Extract the [X, Y] coordinate from the center of the cell holding the provided text.  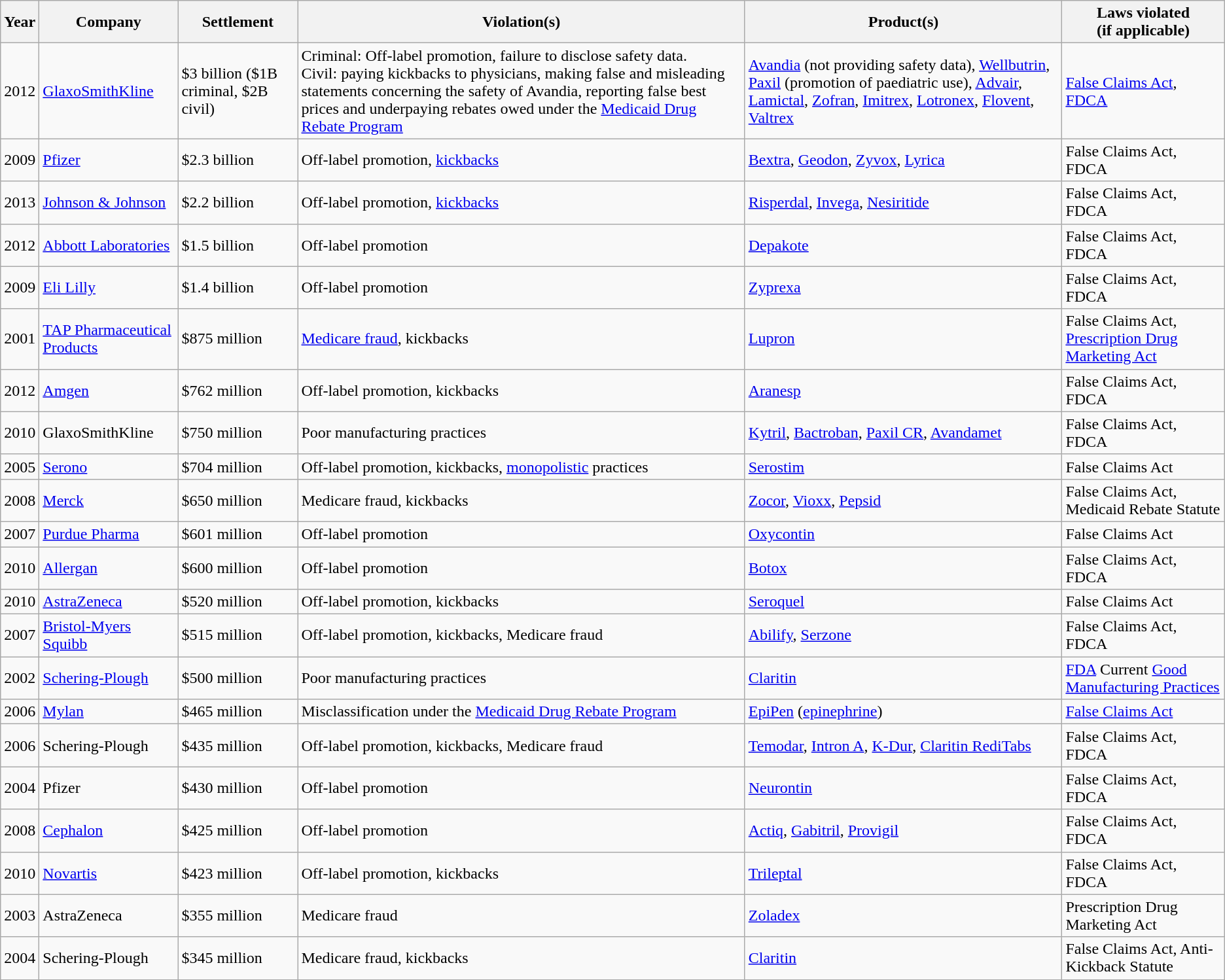
Bristol-Myers Squibb [109, 636]
$704 million [238, 466]
Aranesp [903, 390]
Prescription Drug Marketing Act [1143, 916]
Company [109, 22]
$515 million [238, 636]
$500 million [238, 678]
False Claims Act, Prescription Drug Marketing Act [1143, 339]
Purdue Pharma [109, 534]
False Claims Act, Medicaid Rebate Statute [1143, 500]
Neurontin [903, 788]
$750 million [238, 433]
Medicare fraud [521, 916]
2002 [20, 678]
Eli Lilly [109, 288]
Avandia (not providing safety data), Wellbutrin, Paxil (promotion of paediatric use), Advair, Lamictal, Zofran, Imitrex, Lotronex, Flovent, Valtrex [903, 91]
Year [20, 22]
$355 million [238, 916]
Merck [109, 500]
Abilify, Serzone [903, 636]
2005 [20, 466]
2001 [20, 339]
Violation(s) [521, 22]
2003 [20, 916]
Laws violated (if applicable) [1143, 22]
$875 million [238, 339]
$430 million [238, 788]
Seroquel [903, 602]
$3 billion ($1B criminal, $2B civil) [238, 91]
Zoladex [903, 916]
Risperdal, Invega, Nesiritide [903, 203]
FDA Current Good Manufacturing Practices [1143, 678]
$465 million [238, 712]
Depakote [903, 245]
TAP Pharmaceutical Products [109, 339]
Actiq, Gabitril, Provigil [903, 831]
Lupron [903, 339]
$762 million [238, 390]
Novartis [109, 873]
Kytril, Bactroban, Paxil CR, Avandamet [903, 433]
Serono [109, 466]
Johnson & Johnson [109, 203]
$600 million [238, 568]
$1.4 billion [238, 288]
Trileptal [903, 873]
$435 million [238, 746]
2013 [20, 203]
Zocor, Vioxx, Pepsid [903, 500]
Zyprexa [903, 288]
Amgen [109, 390]
Settlement [238, 22]
Mylan [109, 712]
$425 million [238, 831]
Serostim [903, 466]
EpiPen (epinephrine) [903, 712]
False Claims Act, Anti-Kickback Statute [1143, 958]
Cephalon [109, 831]
$1.5 billion [238, 245]
Product(s) [903, 22]
Abbott Laboratories [109, 245]
Temodar, Intron A, K-Dur, Claritin RediTabs [903, 746]
$520 million [238, 602]
$2.2 billion [238, 203]
Off-label promotion, kickbacks, monopolistic practices [521, 466]
Bextra, Geodon, Zyvox, Lyrica [903, 160]
$2.3 billion [238, 160]
Misclassification under the Medicaid Drug Rebate Program [521, 712]
$345 million [238, 958]
$601 million [238, 534]
Allergan [109, 568]
Botox [903, 568]
$650 million [238, 500]
Oxycontin [903, 534]
$423 million [238, 873]
